Identify which cell holds the provided text, then report its [x, y] central coordinate. 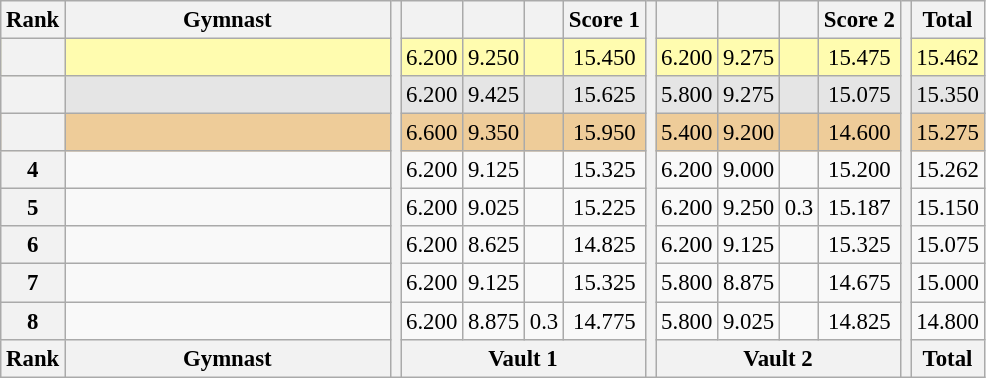
14.775 [605, 321]
Vault 2 [778, 358]
5.400 [687, 133]
15.150 [948, 208]
Score 1 [605, 20]
15.200 [860, 170]
15.462 [948, 58]
15.950 [605, 133]
9.425 [494, 95]
14.600 [860, 133]
9.000 [749, 170]
15.625 [605, 95]
4 [33, 170]
Score 2 [860, 20]
7 [33, 283]
14.800 [948, 321]
9.200 [749, 133]
15.450 [605, 58]
9.350 [494, 133]
15.225 [605, 208]
15.187 [860, 208]
15.350 [948, 95]
6.600 [432, 133]
5 [33, 208]
Vault 1 [523, 358]
8 [33, 321]
6 [33, 245]
14.675 [860, 283]
15.475 [860, 58]
8.625 [494, 245]
15.262 [948, 170]
15.000 [948, 283]
15.275 [948, 133]
